Return [x, y] of the center of cell containing provided text 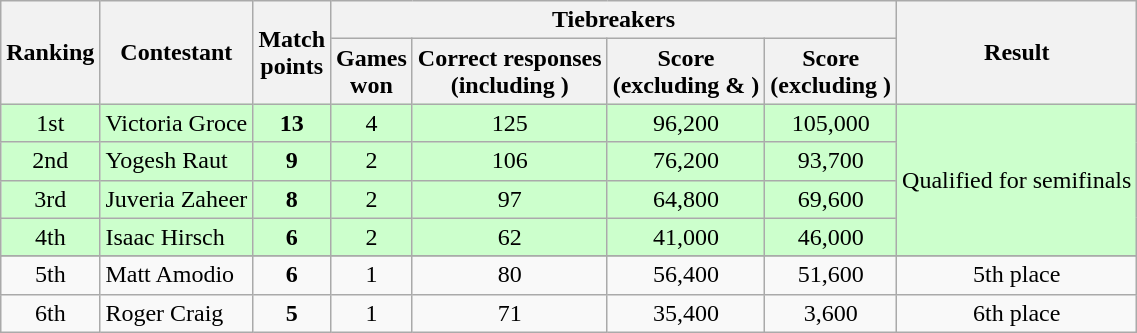
106 [510, 161]
46,000 [831, 237]
93,700 [831, 161]
3,600 [831, 313]
105,000 [831, 123]
35,400 [686, 313]
Victoria Groce [176, 123]
Isaac Hirsch [176, 237]
96,200 [686, 123]
Yogesh Raut [176, 161]
51,600 [831, 275]
97 [510, 199]
64,800 [686, 199]
41,000 [686, 237]
8 [292, 199]
5th place [1017, 275]
Score(excluding & ) [686, 72]
62 [510, 237]
71 [510, 313]
4 [372, 123]
Correct responses(including ) [510, 72]
Tiebreakers [614, 20]
6th place [1017, 313]
4th [50, 237]
69,600 [831, 199]
Contestant [176, 52]
6th [50, 313]
Matchpoints [292, 52]
125 [510, 123]
13 [292, 123]
3rd [50, 199]
Qualified for semifinals [1017, 180]
56,400 [686, 275]
Juveria Zaheer [176, 199]
Roger Craig [176, 313]
Ranking [50, 52]
5th [50, 275]
80 [510, 275]
5 [292, 313]
9 [292, 161]
Score(excluding ) [831, 72]
76,200 [686, 161]
Gameswon [372, 72]
Matt Amodio [176, 275]
Result [1017, 52]
1st [50, 123]
2nd [50, 161]
